Scan for the cell matching the given text and deliver its (x, y) coordinate at center. 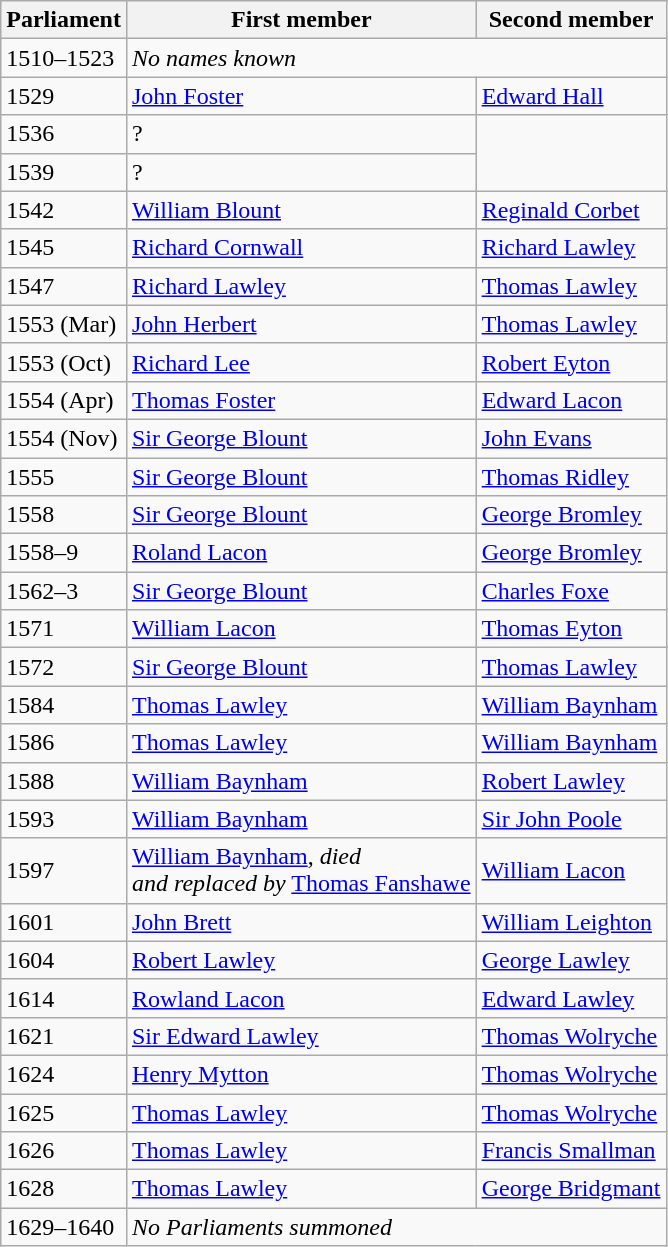
Edward Lawley (571, 998)
1562–3 (64, 591)
1553 (Oct) (64, 362)
1510–1523 (64, 58)
1529 (64, 96)
George Lawley (571, 960)
First member (301, 20)
Thomas Eyton (571, 629)
No Parliaments summoned (396, 1227)
William Leighton (571, 922)
Edward Hall (571, 96)
1624 (64, 1074)
1539 (64, 172)
1626 (64, 1151)
No names known (396, 58)
William Baynham, died and replaced by Thomas Fanshawe (301, 870)
Rowland Lacon (301, 998)
Sir Edward Lawley (301, 1036)
1558 (64, 515)
1614 (64, 998)
Francis Smallman (571, 1151)
Thomas Foster (301, 400)
1542 (64, 210)
1571 (64, 629)
1547 (64, 286)
Parliament (64, 20)
1555 (64, 477)
1554 (Nov) (64, 438)
Thomas Ridley (571, 477)
Roland Lacon (301, 553)
1586 (64, 743)
Reginald Corbet (571, 210)
Henry Mytton (301, 1074)
1604 (64, 960)
1629–1640 (64, 1227)
1584 (64, 705)
1601 (64, 922)
Sir John Poole (571, 819)
Richard Lee (301, 362)
1572 (64, 667)
1597 (64, 870)
Edward Lacon (571, 400)
1625 (64, 1113)
1553 (Mar) (64, 324)
John Evans (571, 438)
John Brett (301, 922)
1554 (Apr) (64, 400)
Richard Cornwall (301, 248)
John Foster (301, 96)
Second member (571, 20)
Charles Foxe (571, 591)
William Blount (301, 210)
George Bridgmant (571, 1189)
1588 (64, 781)
1621 (64, 1036)
1545 (64, 248)
1536 (64, 134)
1593 (64, 819)
Robert Eyton (571, 362)
John Herbert (301, 324)
1628 (64, 1189)
1558–9 (64, 553)
